Return (x, y) of the center of cell containing provided text 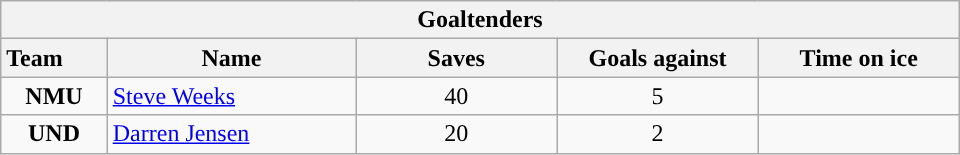
Time on ice (858, 58)
Name (232, 58)
2 (658, 134)
Goals against (658, 58)
Goaltenders (480, 20)
NMU (54, 96)
40 (456, 96)
Saves (456, 58)
Darren Jensen (232, 134)
20 (456, 134)
UND (54, 134)
Steve Weeks (232, 96)
Team (54, 58)
5 (658, 96)
